Return the [x, y] coordinate for the center point of the cell that contains the specified text.  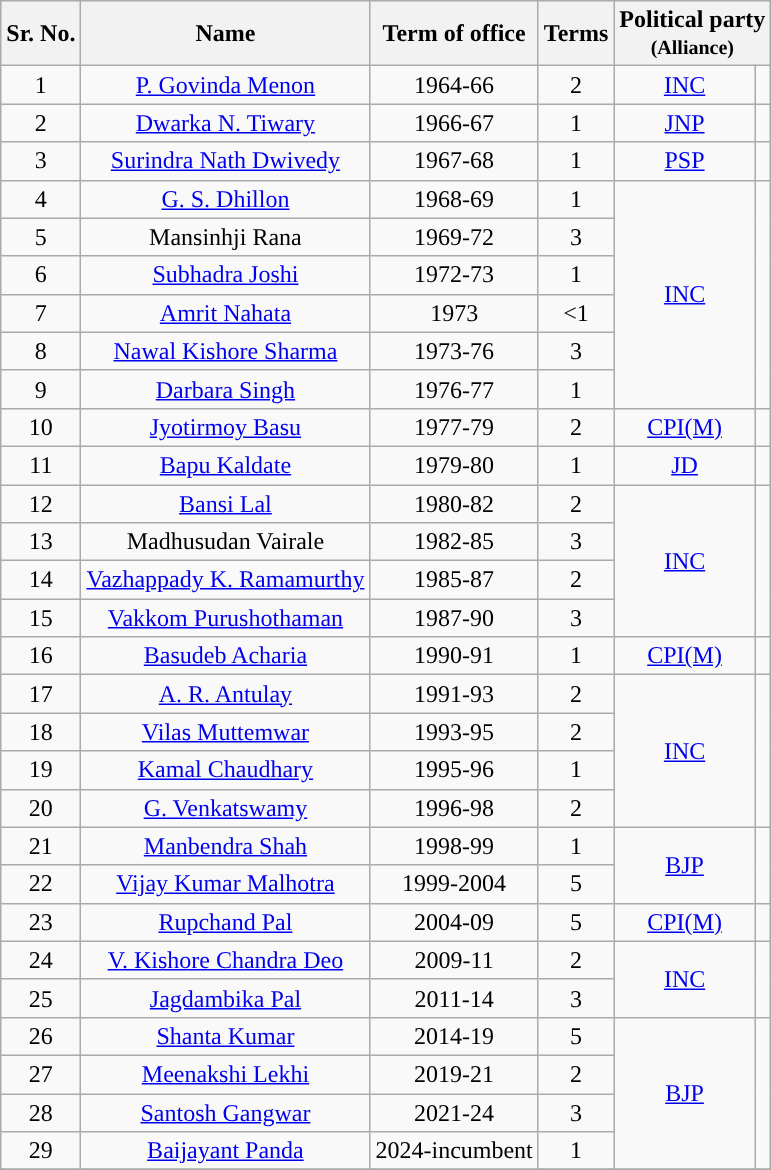
1979-80 [454, 465]
29 [41, 1151]
24 [41, 960]
Term of office [454, 34]
1969-72 [454, 237]
18 [41, 732]
V. Kishore Chandra Deo [226, 960]
17 [41, 694]
4 [41, 199]
JNP [684, 123]
Jyotirmoy Basu [226, 427]
1993-95 [454, 732]
1968-69 [454, 199]
11 [41, 465]
Mansinhji Rana [226, 237]
Sr. No. [41, 34]
2009-11 [454, 960]
Darbara Singh [226, 389]
Dwarka N. Tiwary [226, 123]
2011-14 [454, 998]
2019-21 [454, 1074]
Jagdambika Pal [226, 998]
1995-96 [454, 770]
1990-91 [454, 656]
7 [41, 313]
15 [41, 618]
1982-85 [454, 542]
Political party(Alliance) [692, 34]
Shanta Kumar [226, 1036]
Rupchand Pal [226, 922]
1976-77 [454, 389]
Vakkom Purushothaman [226, 618]
Vijay Kumar Malhotra [226, 884]
2021-24 [454, 1113]
25 [41, 998]
Name [226, 34]
21 [41, 846]
2004-09 [454, 922]
2014-19 [454, 1036]
JD [684, 465]
1980-82 [454, 503]
G. Venkatswamy [226, 808]
Bapu Kaldate [226, 465]
G. S. Dhillon [226, 199]
8 [41, 351]
1973-76 [454, 351]
Terms [576, 34]
Nawal Kishore Sharma [226, 351]
A. R. Antulay [226, 694]
Madhusudan Vairale [226, 542]
26 [41, 1036]
1977-79 [454, 427]
Surindra Nath Dwivedy [226, 161]
Subhadra Joshi [226, 275]
Manbendra Shah [226, 846]
Bansi Lal [226, 503]
PSP [684, 161]
Basudeb Acharia [226, 656]
Amrit Nahata [226, 313]
22 [41, 884]
23 [41, 922]
2024-incumbent [454, 1151]
Vazhappady K. Ramamurthy [226, 580]
1972-73 [454, 275]
10 [41, 427]
1999-2004 [454, 884]
27 [41, 1074]
1985-87 [454, 580]
6 [41, 275]
Meenakshi Lekhi [226, 1074]
1967-68 [454, 161]
1964-66 [454, 85]
1998-99 [454, 846]
12 [41, 503]
<1 [576, 313]
9 [41, 389]
20 [41, 808]
1973 [454, 313]
1991-93 [454, 694]
Santosh Gangwar [226, 1113]
Baijayant Panda [226, 1151]
1996-98 [454, 808]
1987-90 [454, 618]
Kamal Chaudhary [226, 770]
P. Govinda Menon [226, 85]
16 [41, 656]
19 [41, 770]
Vilas Muttemwar [226, 732]
1966-67 [454, 123]
28 [41, 1113]
13 [41, 542]
14 [41, 580]
